Pinpoint the cell where the given text exists, returning its [x, y] midpoint coordinate. 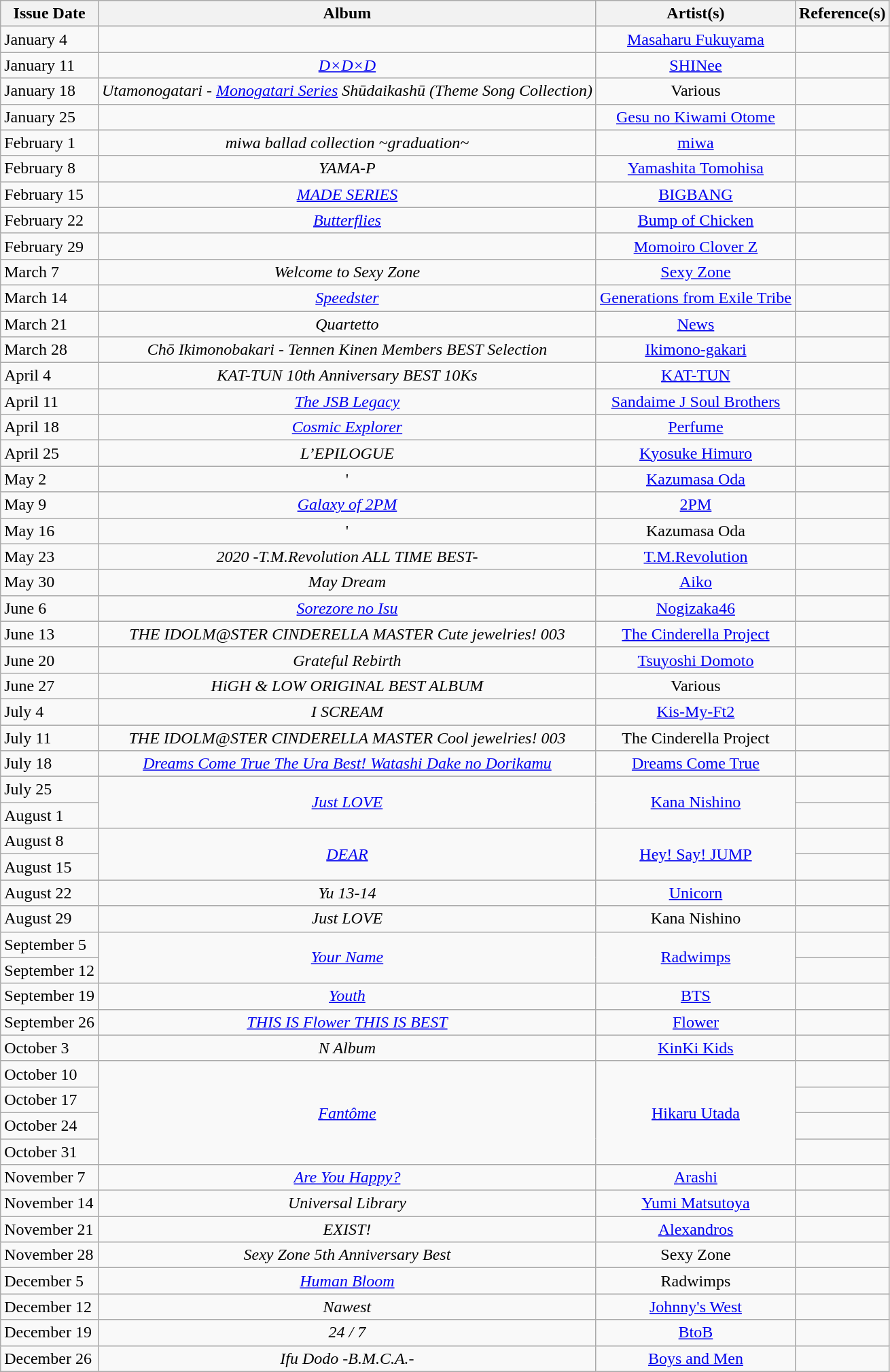
December 26 [50, 1358]
Gesu no Kiwami Otome [696, 117]
May Dream [346, 582]
Perfume [696, 427]
L’EPILOGUE [346, 453]
Your Name [346, 957]
June 20 [50, 660]
November 7 [50, 1178]
Butterflies [346, 220]
January 4 [50, 39]
Sorezore no Isu [346, 608]
July 4 [50, 711]
YAMA-P [346, 169]
The JSB Legacy [346, 402]
Tsuyoshi Domoto [696, 660]
October 24 [50, 1125]
Unicorn [696, 893]
KAT-TUN 10th Anniversary BEST 10Ks [346, 376]
miwa ballad collection ~graduation~ [346, 143]
February 8 [50, 169]
Hikaru Utada [696, 1112]
2PM [696, 505]
September 19 [50, 996]
Masaharu Fukuyama [696, 39]
Reference(s) [842, 14]
Boys and Men [696, 1358]
September 5 [50, 945]
Kis-My-Ft2 [696, 711]
Universal Library [346, 1203]
December 12 [50, 1307]
October 17 [50, 1100]
August 1 [50, 815]
September 26 [50, 1022]
March 14 [50, 298]
DEAR [346, 854]
September 12 [50, 970]
June 13 [50, 634]
MADE SERIES [346, 194]
KinKi Kids [696, 1048]
SHINee [696, 65]
July 18 [50, 764]
Ikimono-gakari [696, 350]
Fantôme [346, 1112]
Arashi [696, 1178]
February 15 [50, 194]
May 30 [50, 582]
THE IDOLM@STER CINDERELLA MASTER Cool jewelries! 003 [346, 737]
Chō Ikimonobakari - Tennen Kinen Members BEST Selection [346, 350]
Kyosuke Himuro [696, 453]
June 6 [50, 608]
Aiko [696, 582]
August 22 [50, 893]
THE IDOLM@STER CINDERELLA MASTER Cute jewelries! 003 [346, 634]
April 25 [50, 453]
May 23 [50, 557]
D×D×D [346, 65]
May 9 [50, 505]
Are You Happy? [346, 1178]
October 31 [50, 1152]
Nogizaka46 [696, 608]
THIS IS Flower THIS IS BEST [346, 1022]
BIGBANG [696, 194]
August 8 [50, 841]
Flower [696, 1022]
Bump of Chicken [696, 220]
miwa [696, 143]
Dreams Come True [696, 764]
April 18 [50, 427]
January 18 [50, 91]
October 3 [50, 1048]
Artist(s) [696, 14]
Album [346, 14]
Ifu Dodo -B.M.C.A.- [346, 1358]
December 19 [50, 1333]
March 7 [50, 272]
December 5 [50, 1281]
Nawest [346, 1307]
BtoB [696, 1333]
November 21 [50, 1229]
Johnny's West [696, 1307]
KAT-TUN [696, 376]
Hey! Say! JUMP [696, 854]
April 11 [50, 402]
Human Bloom [346, 1281]
I SCREAM [346, 711]
June 27 [50, 686]
Utamonogatari - Monogatari Series Shūdaikashū (Theme Song Collection) [346, 91]
March 28 [50, 350]
HiGH & LOW ORIGINAL BEST ALBUM [346, 686]
Welcome to Sexy Zone [346, 272]
November 28 [50, 1255]
News [696, 324]
May 2 [50, 479]
January 11 [50, 65]
November 14 [50, 1203]
Sandaime J Soul Brothers [696, 402]
Sexy Zone 5th Anniversary Best [346, 1255]
July 11 [50, 737]
February 1 [50, 143]
Issue Date [50, 14]
April 4 [50, 376]
T.M.Revolution [696, 557]
Yamashita Tomohisa [696, 169]
March 21 [50, 324]
EXIST! [346, 1229]
N Album [346, 1048]
January 25 [50, 117]
May 16 [50, 531]
Momoiro Clover Z [696, 246]
Galaxy of 2PM [346, 505]
Dreams Come True The Ura Best! Watashi Dake no Dorikamu [346, 764]
August 15 [50, 867]
October 10 [50, 1074]
February 29 [50, 246]
BTS [696, 996]
Yu 13-14 [346, 893]
Youth [346, 996]
Alexandros [696, 1229]
Quartetto [346, 324]
Cosmic Explorer [346, 427]
August 29 [50, 919]
Yumi Matsutoya [696, 1203]
Generations from Exile Tribe [696, 298]
2020 -T.M.Revolution ALL TIME BEST- [346, 557]
Speedster [346, 298]
24 / 7 [346, 1333]
Grateful Rebirth [346, 660]
July 25 [50, 790]
February 22 [50, 220]
